Identify which cell holds the provided text, then report its [x, y] central coordinate. 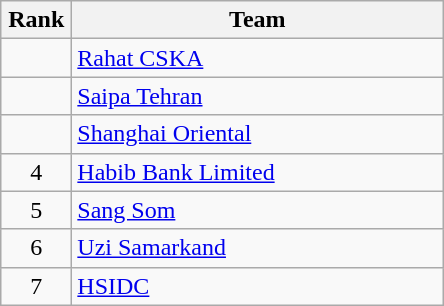
Saipa Tehran [258, 96]
Uzi Samarkand [258, 248]
Rahat CSKA [258, 58]
Habib Bank Limited [258, 172]
6 [36, 248]
Sang Som [258, 210]
7 [36, 286]
4 [36, 172]
Shanghai Oriental [258, 134]
Team [258, 20]
HSIDC [258, 286]
5 [36, 210]
Rank [36, 20]
